Locate the cell with the specified text and output its (X, Y) center coordinate. 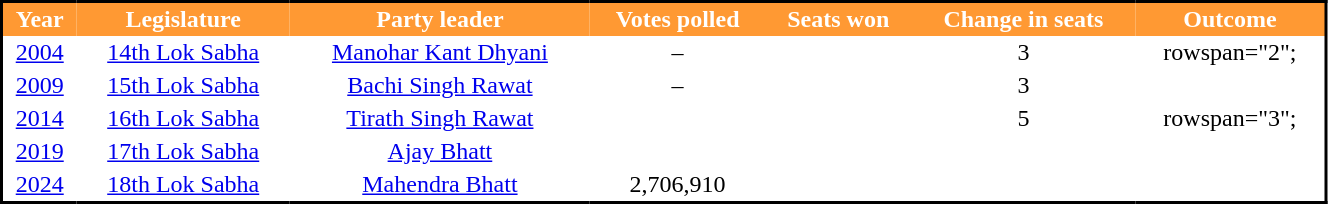
Year (40, 19)
2,706,910 (678, 185)
16th Lok Sabha (182, 118)
Seats won (838, 19)
Votes polled (678, 19)
14th Lok Sabha (182, 52)
Manohar Kant Dhyani (440, 52)
rowspan="2"; (1231, 52)
2014 (40, 118)
17th Lok Sabha (182, 152)
2009 (40, 86)
Party leader (440, 19)
5 (1023, 118)
Bachi Singh Rawat (440, 86)
2024 (40, 185)
Mahendra Bhatt (440, 185)
2019 (40, 152)
15th Lok Sabha (182, 86)
Tirath Singh Rawat (440, 118)
rowspan="3"; (1231, 118)
Change in seats (1023, 19)
2004 (40, 52)
Ajay Bhatt (440, 152)
Outcome (1231, 19)
Legislature (182, 19)
18th Lok Sabha (182, 185)
